Search for the cell housing the specified text and yield its [x, y] center coordinate. 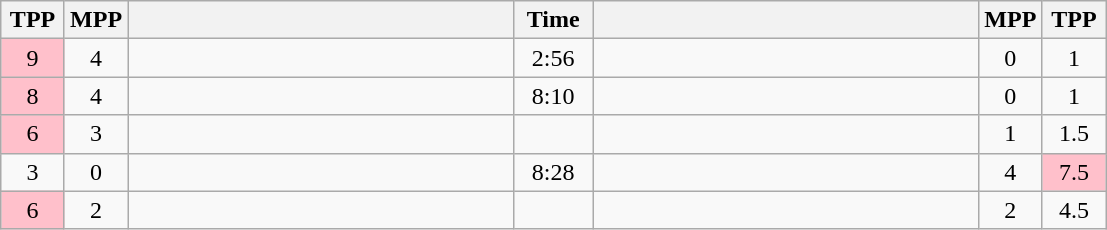
1.5 [1074, 134]
8 [33, 96]
7.5 [1074, 172]
9 [33, 58]
4.5 [1074, 210]
Time [554, 20]
2:56 [554, 58]
8:28 [554, 172]
8:10 [554, 96]
